Return [X, Y] of the center of cell containing provided text 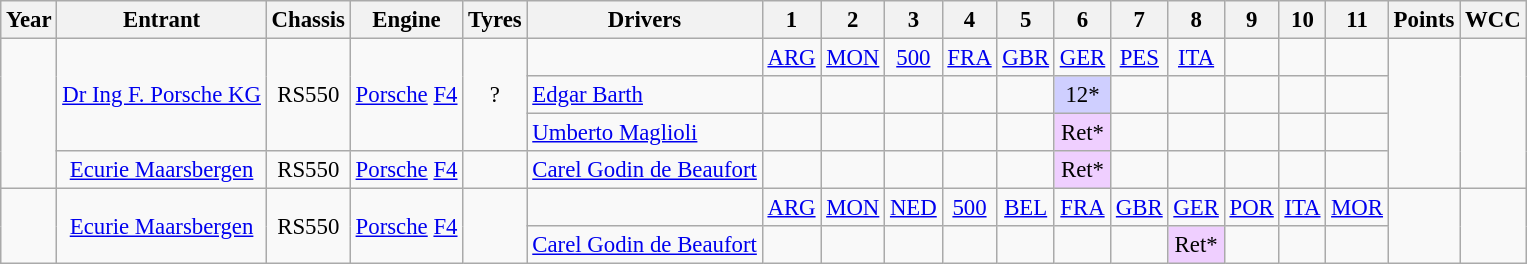
Chassis [308, 20]
WCC [1493, 20]
10 [1302, 20]
Tyres [495, 20]
5 [1026, 20]
1 [792, 20]
PES [1140, 58]
3 [914, 20]
2 [853, 20]
Drivers [644, 20]
POR [1252, 208]
Year [29, 20]
Points [1424, 20]
Umberto Maglioli [644, 133]
4 [970, 20]
11 [1358, 20]
? [495, 96]
6 [1082, 20]
BEL [1026, 208]
NED [914, 208]
Edgar Barth [644, 95]
9 [1252, 20]
12* [1082, 95]
7 [1140, 20]
Entrant [162, 20]
MOR [1358, 208]
Dr Ing F. Porsche KG [162, 96]
Engine [406, 20]
8 [1196, 20]
